Locate the cell with the specified text and output its (X, Y) center coordinate. 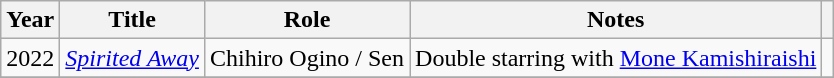
Double starring with Mone Kamishiraishi (616, 58)
Chihiro Ogino / Sen (306, 58)
Title (132, 20)
Notes (616, 20)
Spirited Away (132, 58)
Year (30, 20)
Role (306, 20)
2022 (30, 58)
